Identify which cell holds the provided text, then report its [X, Y] central coordinate. 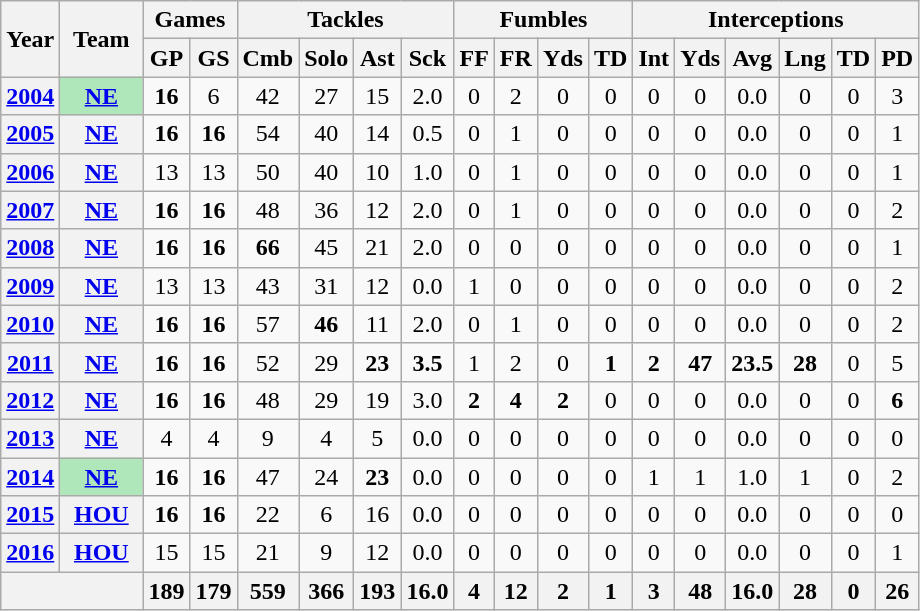
2004 [30, 96]
559 [268, 591]
2005 [30, 134]
10 [378, 172]
2011 [30, 362]
193 [378, 591]
54 [268, 134]
Interceptions [776, 20]
45 [326, 248]
2014 [30, 477]
Tackles [346, 20]
26 [898, 591]
57 [268, 324]
PD [898, 58]
2006 [30, 172]
GS [214, 58]
189 [166, 591]
2015 [30, 515]
31 [326, 286]
2008 [30, 248]
22 [268, 515]
2012 [30, 400]
3.5 [428, 362]
2013 [30, 438]
2009 [30, 286]
50 [268, 172]
179 [214, 591]
Cmb [268, 58]
Avg [752, 58]
Lng [805, 58]
Year [30, 39]
36 [326, 210]
Fumbles [544, 20]
43 [268, 286]
2010 [30, 324]
GP [166, 58]
Solo [326, 58]
66 [268, 248]
14 [378, 134]
11 [378, 324]
19 [378, 400]
Team [102, 39]
2007 [30, 210]
366 [326, 591]
24 [326, 477]
Games [190, 20]
27 [326, 96]
52 [268, 362]
46 [326, 324]
42 [268, 96]
2016 [30, 553]
Sck [428, 58]
Ast [378, 58]
0.5 [428, 134]
Int [654, 58]
FF [474, 58]
23.5 [752, 362]
FR [516, 58]
3.0 [428, 400]
